Capture the cell that displays the provided text and extract its [X, Y] central coordinate. 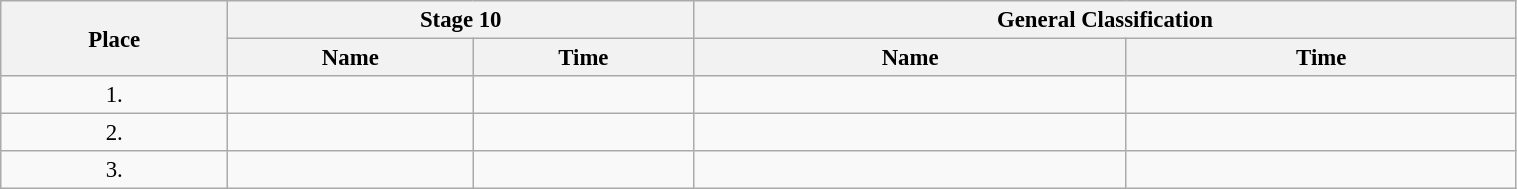
Stage 10 [461, 20]
Place [114, 38]
General Classification [1105, 20]
2. [114, 133]
1. [114, 95]
3. [114, 170]
